Return [x, y] of the center of cell containing provided text 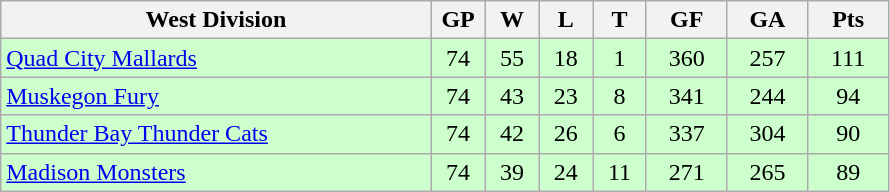
111 [848, 58]
244 [768, 96]
18 [566, 58]
43 [512, 96]
Madison Monsters [216, 172]
1 [620, 58]
341 [686, 96]
23 [566, 96]
55 [512, 58]
W [512, 20]
L [566, 20]
11 [620, 172]
GP [458, 20]
Quad City Mallards [216, 58]
42 [512, 134]
Thunder Bay Thunder Cats [216, 134]
24 [566, 172]
90 [848, 134]
GA [768, 20]
304 [768, 134]
T [620, 20]
257 [768, 58]
94 [848, 96]
6 [620, 134]
West Division [216, 20]
26 [566, 134]
Pts [848, 20]
GF [686, 20]
39 [512, 172]
Muskegon Fury [216, 96]
360 [686, 58]
337 [686, 134]
271 [686, 172]
265 [768, 172]
89 [848, 172]
8 [620, 96]
